Output the [X, Y] coordinate of the center of the cell containing the given text.  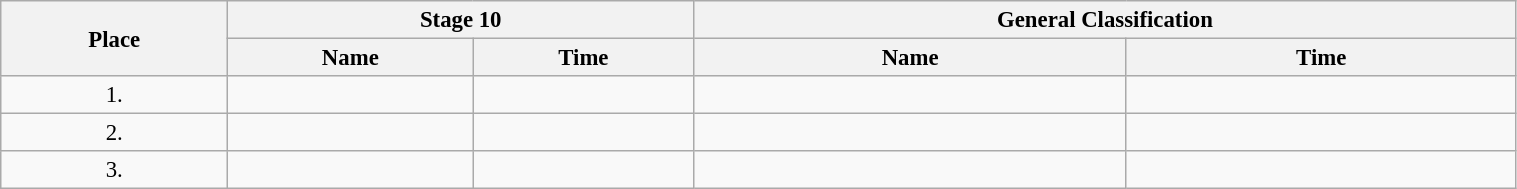
1. [114, 95]
Place [114, 38]
General Classification [1105, 20]
2. [114, 133]
Stage 10 [461, 20]
3. [114, 170]
